For the text-containing cell, return its midpoint in [x, y] coordinate format. 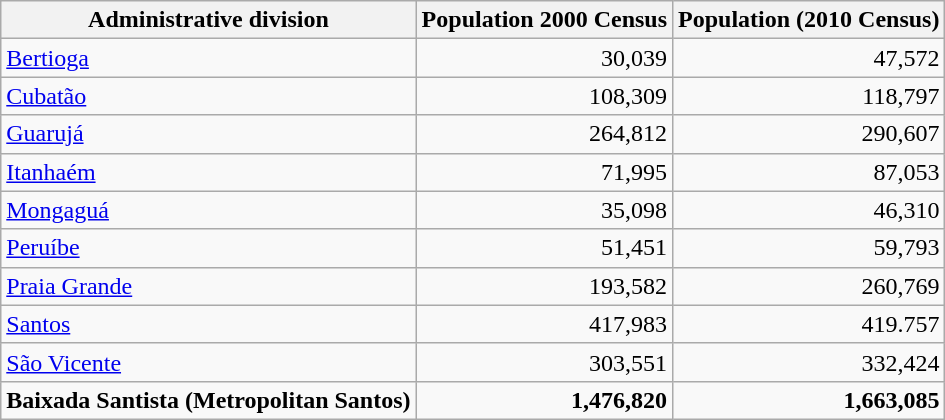
59,793 [809, 248]
1,663,085 [809, 400]
290,607 [809, 134]
260,769 [809, 286]
71,995 [544, 172]
332,424 [809, 362]
São Vicente [208, 362]
46,310 [809, 210]
Guarujá [208, 134]
Bertioga [208, 58]
Itanhaém [208, 172]
Praia Grande [208, 286]
417,983 [544, 324]
Administrative division [208, 20]
Mongaguá [208, 210]
35,098 [544, 210]
Baixada Santista (Metropolitan Santos) [208, 400]
51,451 [544, 248]
193,582 [544, 286]
Cubatão [208, 96]
87,053 [809, 172]
264,812 [544, 134]
Santos [208, 324]
419.757 [809, 324]
Peruíbe [208, 248]
1,476,820 [544, 400]
Population (2010 Census) [809, 20]
30,039 [544, 58]
303,551 [544, 362]
108,309 [544, 96]
Population 2000 Census [544, 20]
118,797 [809, 96]
47,572 [809, 58]
